Output the [x, y] coordinate of the center of the cell containing the given text.  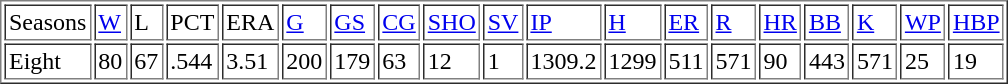
BB [826, 22]
G [304, 22]
179 [352, 62]
SV [503, 22]
K [874, 22]
3.51 [250, 62]
CG [399, 22]
19 [976, 62]
1309.2 [564, 62]
67 [146, 62]
.544 [192, 62]
Eight [47, 62]
511 [686, 62]
SHO [452, 22]
25 [922, 62]
IP [564, 22]
ER [686, 22]
443 [826, 62]
ERA [250, 22]
HBP [976, 22]
90 [780, 62]
WP [922, 22]
HR [780, 22]
1299 [632, 62]
Seasons [47, 22]
L [146, 22]
H [632, 22]
63 [399, 62]
PCT [192, 22]
GS [352, 22]
R [734, 22]
W [110, 22]
1 [503, 62]
80 [110, 62]
200 [304, 62]
12 [452, 62]
